Provide the [x, y] coordinate of the cell's center where the given text is located.  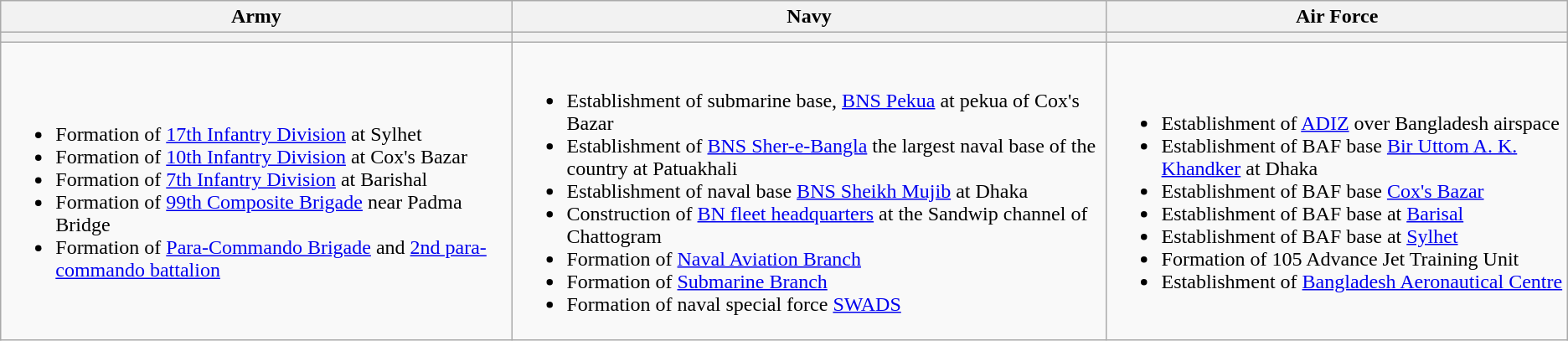
Army [256, 17]
Air Force [1337, 17]
Navy [809, 17]
